Identify which cell holds the provided text, then report its (X, Y) central coordinate. 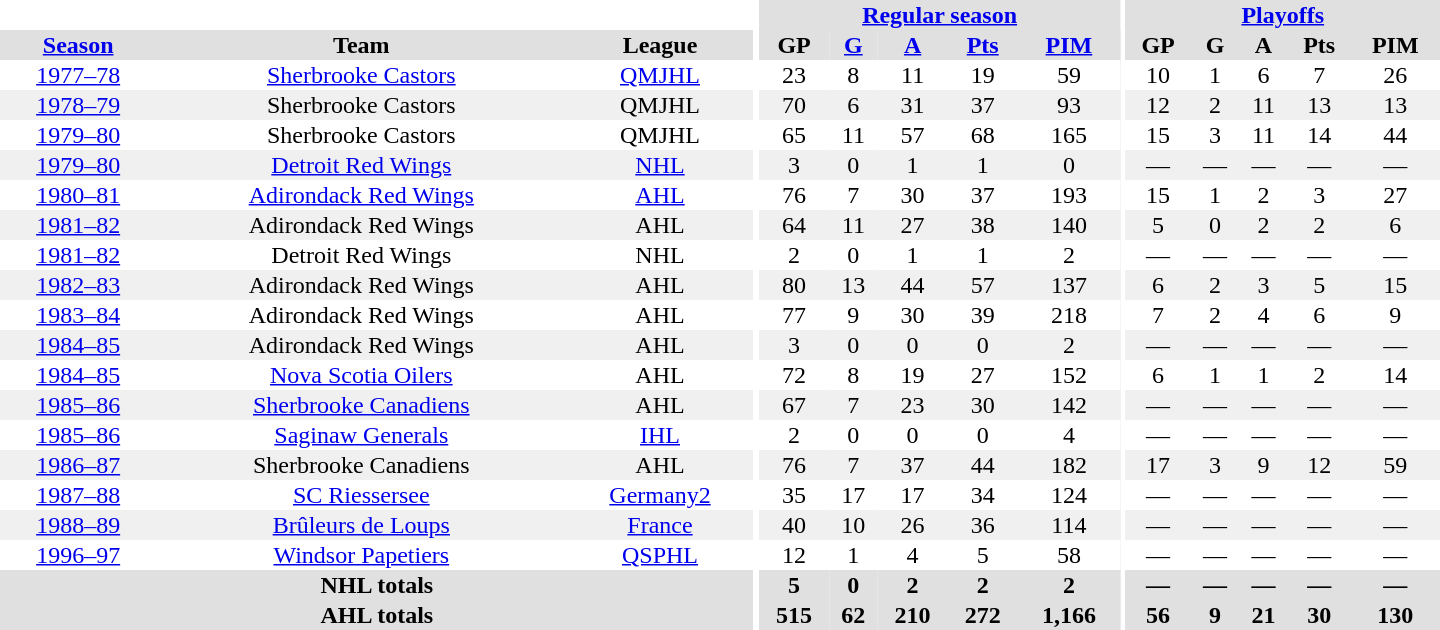
130 (1396, 615)
62 (853, 615)
1980–81 (78, 195)
1987–88 (78, 495)
1983–84 (78, 315)
93 (1069, 105)
64 (794, 225)
1986–87 (78, 465)
140 (1069, 225)
Regular season (940, 15)
67 (794, 405)
152 (1069, 375)
31 (913, 105)
1988–89 (78, 525)
39 (983, 315)
165 (1069, 135)
Windsor Papetiers (361, 555)
QSPHL (660, 555)
72 (794, 375)
80 (794, 285)
38 (983, 225)
Saginaw Generals (361, 435)
77 (794, 315)
65 (794, 135)
218 (1069, 315)
40 (794, 525)
Nova Scotia Oilers (361, 375)
137 (1069, 285)
70 (794, 105)
114 (1069, 525)
210 (913, 615)
Team (361, 45)
36 (983, 525)
1,166 (1069, 615)
21 (1263, 615)
AHL totals (377, 615)
124 (1069, 495)
Season (78, 45)
56 (1158, 615)
272 (983, 615)
Playoffs (1282, 15)
1982–83 (78, 285)
SC Riessersee (361, 495)
France (660, 525)
142 (1069, 405)
515 (794, 615)
1996–97 (78, 555)
34 (983, 495)
League (660, 45)
35 (794, 495)
182 (1069, 465)
IHL (660, 435)
Germany2 (660, 495)
1978–79 (78, 105)
NHL totals (377, 585)
Brûleurs de Loups (361, 525)
193 (1069, 195)
58 (1069, 555)
1977–78 (78, 75)
68 (983, 135)
